Provide the (x, y) coordinate of the cell's center where the given text is located.  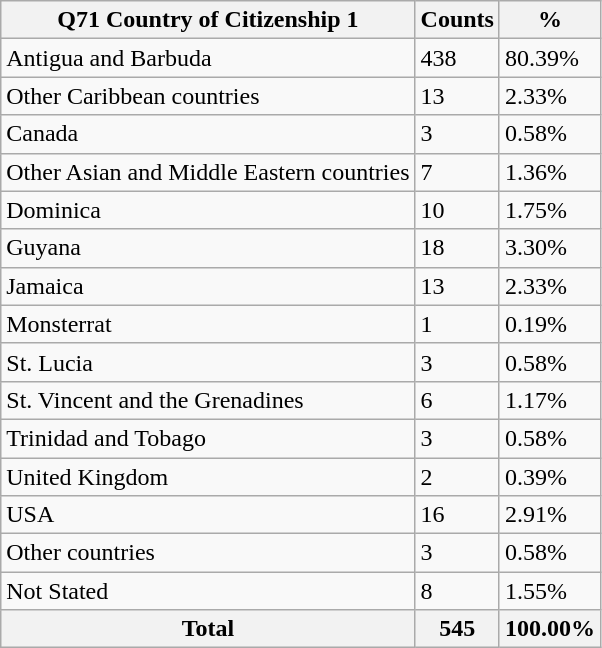
1.75% (550, 210)
1.55% (550, 591)
545 (457, 629)
Counts (457, 20)
Monsterrat (208, 324)
2 (457, 477)
Other countries (208, 553)
Total (208, 629)
1.17% (550, 400)
0.39% (550, 477)
Other Asian and Middle Eastern countries (208, 172)
Q71 Country of Citizenship 1 (208, 20)
Guyana (208, 248)
St. Vincent and the Grenadines (208, 400)
3.30% (550, 248)
Canada (208, 134)
% (550, 20)
18 (457, 248)
438 (457, 58)
Jamaica (208, 286)
2.91% (550, 515)
St. Lucia (208, 362)
Not Stated (208, 591)
1 (457, 324)
7 (457, 172)
16 (457, 515)
80.39% (550, 58)
100.00% (550, 629)
8 (457, 591)
10 (457, 210)
Other Caribbean countries (208, 96)
0.19% (550, 324)
Trinidad and Tobago (208, 438)
United Kingdom (208, 477)
6 (457, 400)
USA (208, 515)
1.36% (550, 172)
Dominica (208, 210)
Antigua and Barbuda (208, 58)
